From the cell containing the given text, extract its center point as [x, y] coordinate. 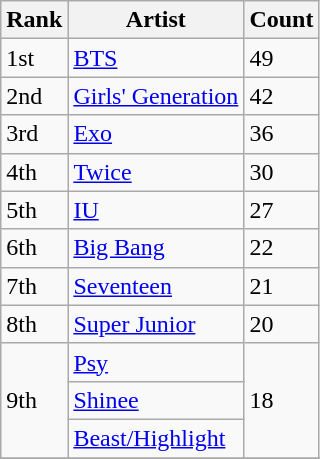
Super Junior [156, 324]
5th [34, 210]
8th [34, 324]
22 [282, 248]
Seventeen [156, 286]
Girls' Generation [156, 96]
Exo [156, 134]
Artist [156, 20]
Rank [34, 20]
30 [282, 172]
9th [34, 400]
3rd [34, 134]
6th [34, 248]
20 [282, 324]
36 [282, 134]
2nd [34, 96]
Psy [156, 362]
18 [282, 400]
1st [34, 58]
4th [34, 172]
IU [156, 210]
21 [282, 286]
BTS [156, 58]
Twice [156, 172]
Big Bang [156, 248]
42 [282, 96]
Count [282, 20]
49 [282, 58]
Beast/Highlight [156, 438]
27 [282, 210]
Shinee [156, 400]
7th [34, 286]
